Find where the given text appears and provide that cell's center as (x, y) coordinate. 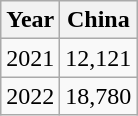
2022 (30, 96)
18,780 (98, 96)
12,121 (98, 58)
Year (30, 20)
China (98, 20)
2021 (30, 58)
